Determine the [X, Y] coordinate at the center of the cell enclosing the given text.  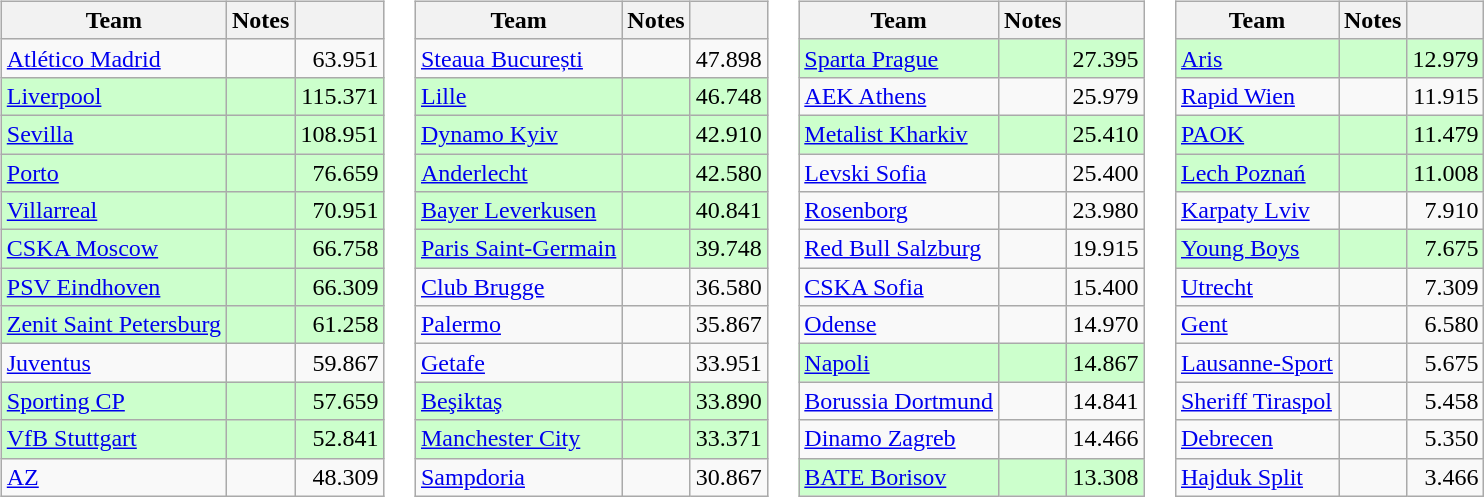
115.371 [340, 96]
CSKA Sofia [899, 287]
Gent [1256, 325]
7.910 [1446, 211]
5.350 [1446, 439]
47.898 [728, 58]
7.675 [1446, 249]
Club Brugge [518, 287]
Dynamo Kyiv [518, 134]
14.841 [1106, 401]
Rapid Wien [1256, 96]
25.400 [1106, 173]
57.659 [340, 401]
13.308 [1106, 477]
Bayer Leverkusen [518, 211]
Palermo [518, 325]
PAOK [1256, 134]
Lausanne-Sport [1256, 363]
36.580 [728, 287]
25.979 [1106, 96]
12.979 [1446, 58]
33.890 [728, 401]
39.748 [728, 249]
Porto [114, 173]
19.915 [1106, 249]
BATE Borisov [899, 477]
15.400 [1106, 287]
Borussia Dortmund [899, 401]
42.910 [728, 134]
Villarreal [114, 211]
Sporting CP [114, 401]
35.867 [728, 325]
66.309 [340, 287]
42.580 [728, 173]
46.748 [728, 96]
11.008 [1446, 173]
63.951 [340, 58]
AEK Athens [899, 96]
Odense [899, 325]
Anderlecht [518, 173]
CSKA Moscow [114, 249]
Steaua București [518, 58]
Sheriff Tiraspol [1256, 401]
108.951 [340, 134]
40.841 [728, 211]
Debrecen [1256, 439]
Aris [1256, 58]
Karpaty Lviv [1256, 211]
Metalist Kharkiv [899, 134]
Dinamo Zagreb [899, 439]
Levski Sofia [899, 173]
Getafe [518, 363]
76.659 [340, 173]
Young Boys [1256, 249]
Sampdoria [518, 477]
11.479 [1446, 134]
59.867 [340, 363]
6.580 [1446, 325]
23.980 [1106, 211]
48.309 [340, 477]
14.466 [1106, 439]
Manchester City [518, 439]
Hajduk Split [1256, 477]
25.410 [1106, 134]
Beşiktaş [518, 401]
33.371 [728, 439]
14.970 [1106, 325]
5.675 [1446, 363]
27.395 [1106, 58]
Lille [518, 96]
11.915 [1446, 96]
Utrecht [1256, 287]
AZ [114, 477]
Red Bull Salzburg [899, 249]
7.309 [1446, 287]
Zenit Saint Petersburg [114, 325]
Juventus [114, 363]
Rosenborg [899, 211]
66.758 [340, 249]
Sevilla [114, 134]
5.458 [1446, 401]
Paris Saint-Germain [518, 249]
70.951 [340, 211]
3.466 [1446, 477]
52.841 [340, 439]
PSV Eindhoven [114, 287]
Atlético Madrid [114, 58]
VfB Stuttgart [114, 439]
Liverpool [114, 96]
61.258 [340, 325]
Sparta Prague [899, 58]
14.867 [1106, 363]
Napoli [899, 363]
Lech Poznań [1256, 173]
30.867 [728, 477]
33.951 [728, 363]
